Provide the [X, Y] coordinate of the cell's center where the given text is located.  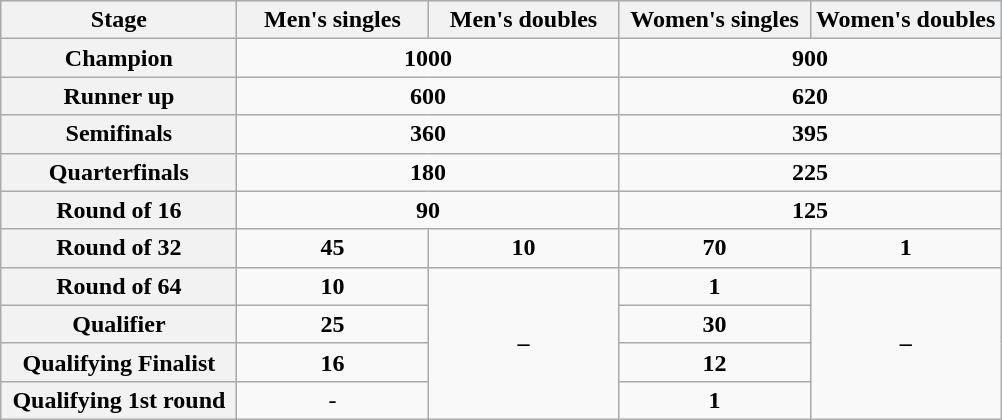
70 [714, 248]
45 [332, 248]
Quarterfinals [119, 172]
395 [810, 134]
Men's singles [332, 20]
Women's singles [714, 20]
Semifinals [119, 134]
620 [810, 96]
Stage [119, 20]
180 [428, 172]
Champion [119, 58]
12 [714, 362]
25 [332, 324]
225 [810, 172]
Qualifier [119, 324]
- [332, 400]
Round of 32 [119, 248]
Round of 64 [119, 286]
Qualifying Finalist [119, 362]
360 [428, 134]
1000 [428, 58]
900 [810, 58]
16 [332, 362]
Men's doubles [524, 20]
90 [428, 210]
Women's doubles [906, 20]
600 [428, 96]
Runner up [119, 96]
Round of 16 [119, 210]
Qualifying 1st round [119, 400]
30 [714, 324]
125 [810, 210]
